Output the [x, y] coordinate of the center of the cell containing the given text.  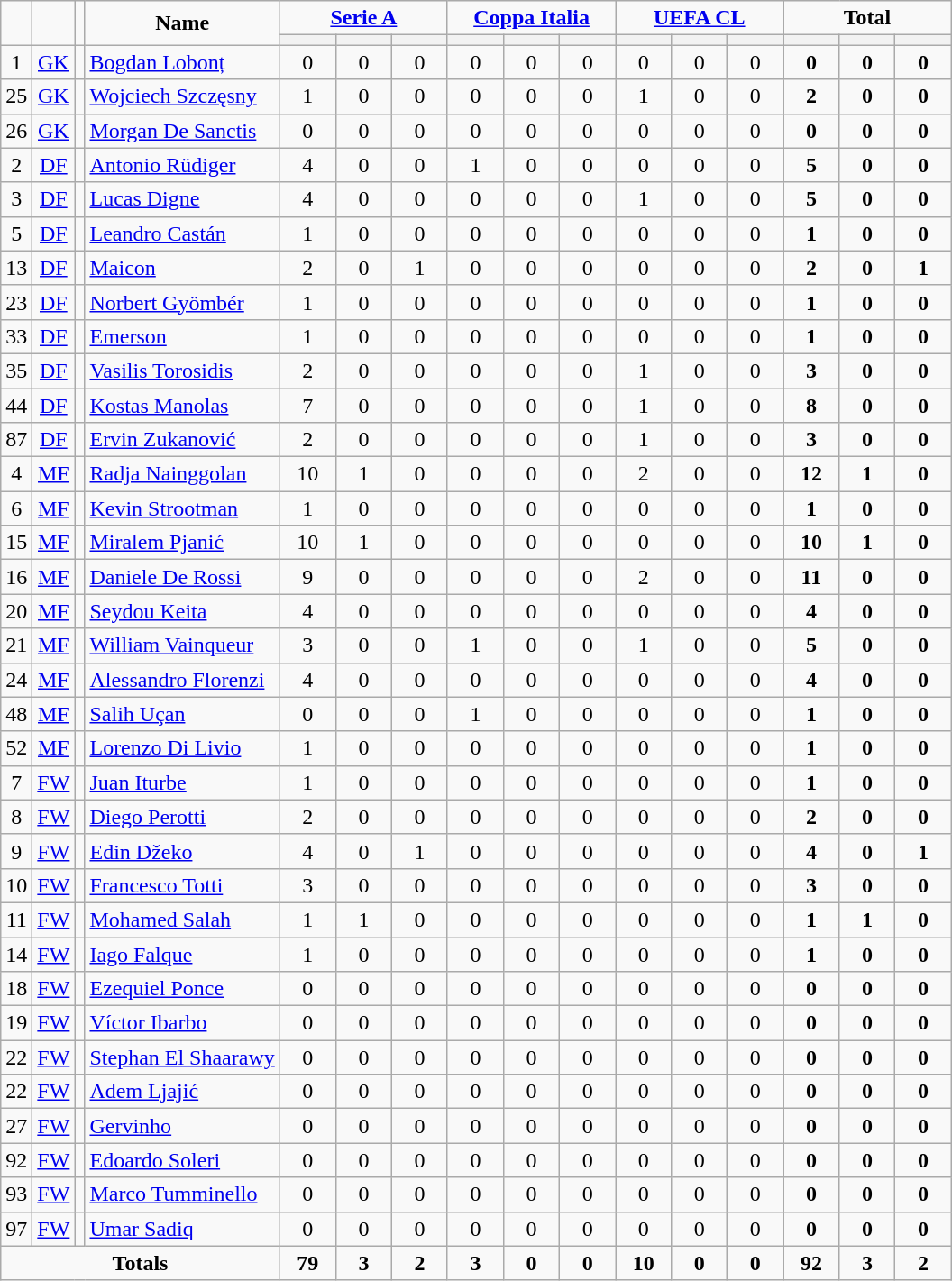
Emerson [182, 336]
Totals [141, 1263]
Name [182, 23]
25 [16, 96]
44 [16, 405]
Gervinho [182, 1126]
Francesco Totti [182, 885]
Norbert Gyömbér [182, 302]
35 [16, 371]
Morgan De Sanctis [182, 131]
Iago Falque [182, 955]
97 [16, 1229]
Total [867, 18]
Miralem Pjanić [182, 543]
48 [16, 714]
Antonio Rüdiger [182, 165]
26 [16, 131]
19 [16, 1023]
87 [16, 440]
Bogdan Lobonț [182, 62]
12 [811, 474]
Stephan El Shaarawy [182, 1057]
15 [16, 543]
Marco Tumminello [182, 1194]
Alessandro Florenzi [182, 680]
Diego Perotti [182, 817]
18 [16, 989]
Juan Iturbe [182, 782]
Adem Ljajić [182, 1092]
Ezequiel Ponce [182, 989]
24 [16, 680]
William Vainqueur [182, 645]
Vasilis Torosidis [182, 371]
Radja Nainggolan [182, 474]
Lorenzo Di Livio [182, 748]
Kevin Strootman [182, 508]
13 [16, 268]
Maicon [182, 268]
21 [16, 645]
23 [16, 302]
Víctor Ibarbo [182, 1023]
93 [16, 1194]
Edoardo Soleri [182, 1160]
Kostas Manolas [182, 405]
16 [16, 577]
6 [16, 508]
Coppa Italia [531, 18]
Salih Uçan [182, 714]
Edin Džeko [182, 851]
14 [16, 955]
Umar Sadiq [182, 1229]
Serie A [363, 18]
Lucas Digne [182, 199]
20 [16, 611]
Leandro Castán [182, 233]
Mohamed Salah [182, 920]
79 [307, 1263]
52 [16, 748]
27 [16, 1126]
Daniele De Rossi [182, 577]
UEFA CL [700, 18]
33 [16, 336]
Wojciech Szczęsny [182, 96]
Seydou Keita [182, 611]
Ervin Zukanović [182, 440]
